Identify which cell holds the provided text, then report its (X, Y) central coordinate. 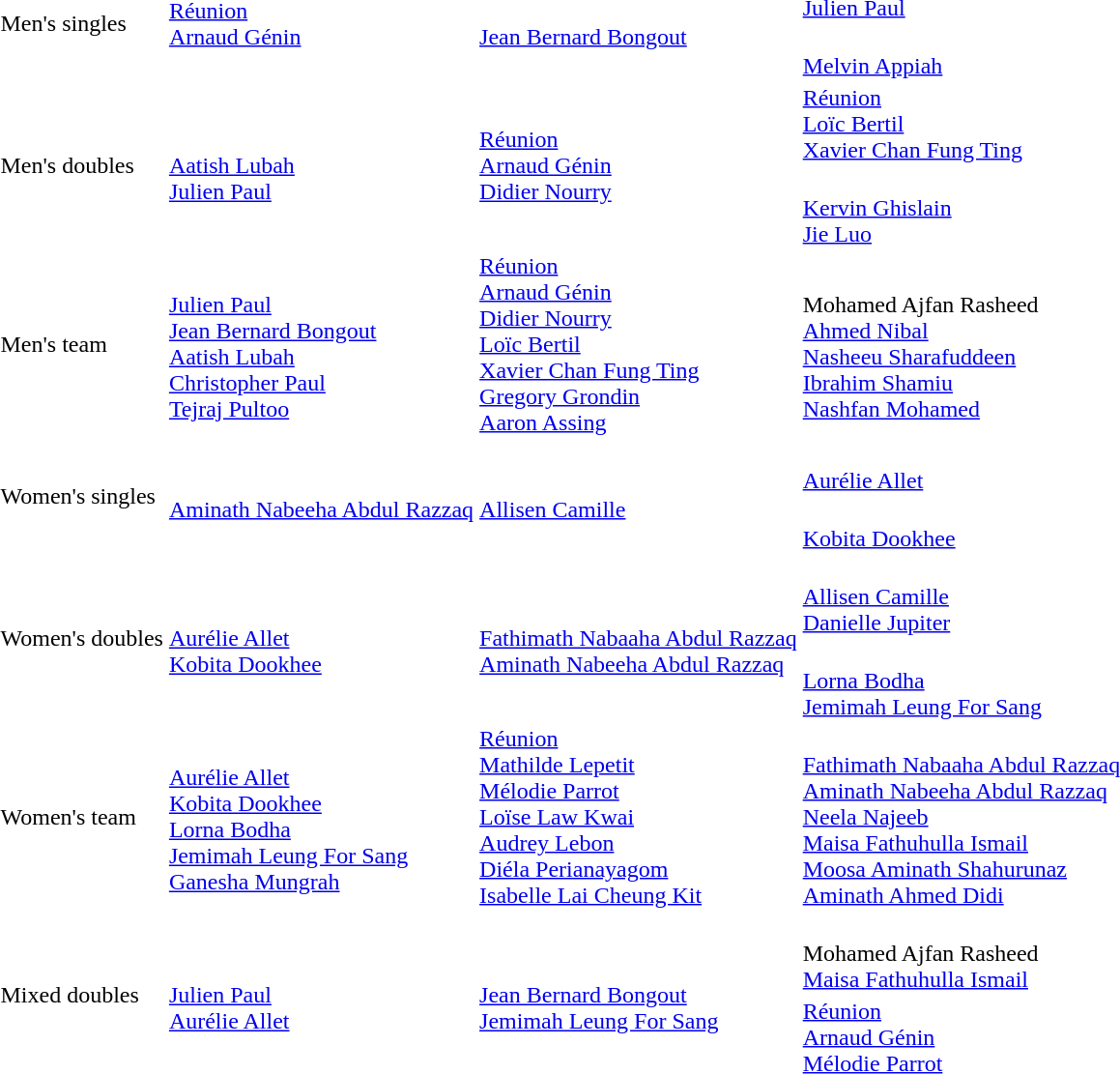
RéunionMathilde LepetitMélodie ParrotLoïse Law KwaiAudrey LebonDiéla PerianayagomIsabelle Lai Cheung Kit (639, 817)
Aurélie AlletKobita DookheeLorna BodhaJemimah Leung For SangGanesha Mungrah (321, 817)
RéunionArnaud GéninDidier NourryLoïc BertilXavier Chan Fung TingGregory GrondinAaron Assing (639, 344)
Allisen Camille (639, 497)
RéunionArnaud GéninDidier Nourry (639, 166)
Aurélie AlletKobita Dookhee (321, 638)
Fathimath Nabaaha Abdul RazzaqAminath Nabeeha Abdul Razzaq (639, 638)
Julien PaulJean Bernard BongoutAatish LubahChristopher PaulTejraj Pultoo (321, 344)
Aminath Nabeeha Abdul Razzaq (321, 497)
Aatish LubahJulien Paul (321, 166)
